For the text-containing cell, return its midpoint in (x, y) coordinate format. 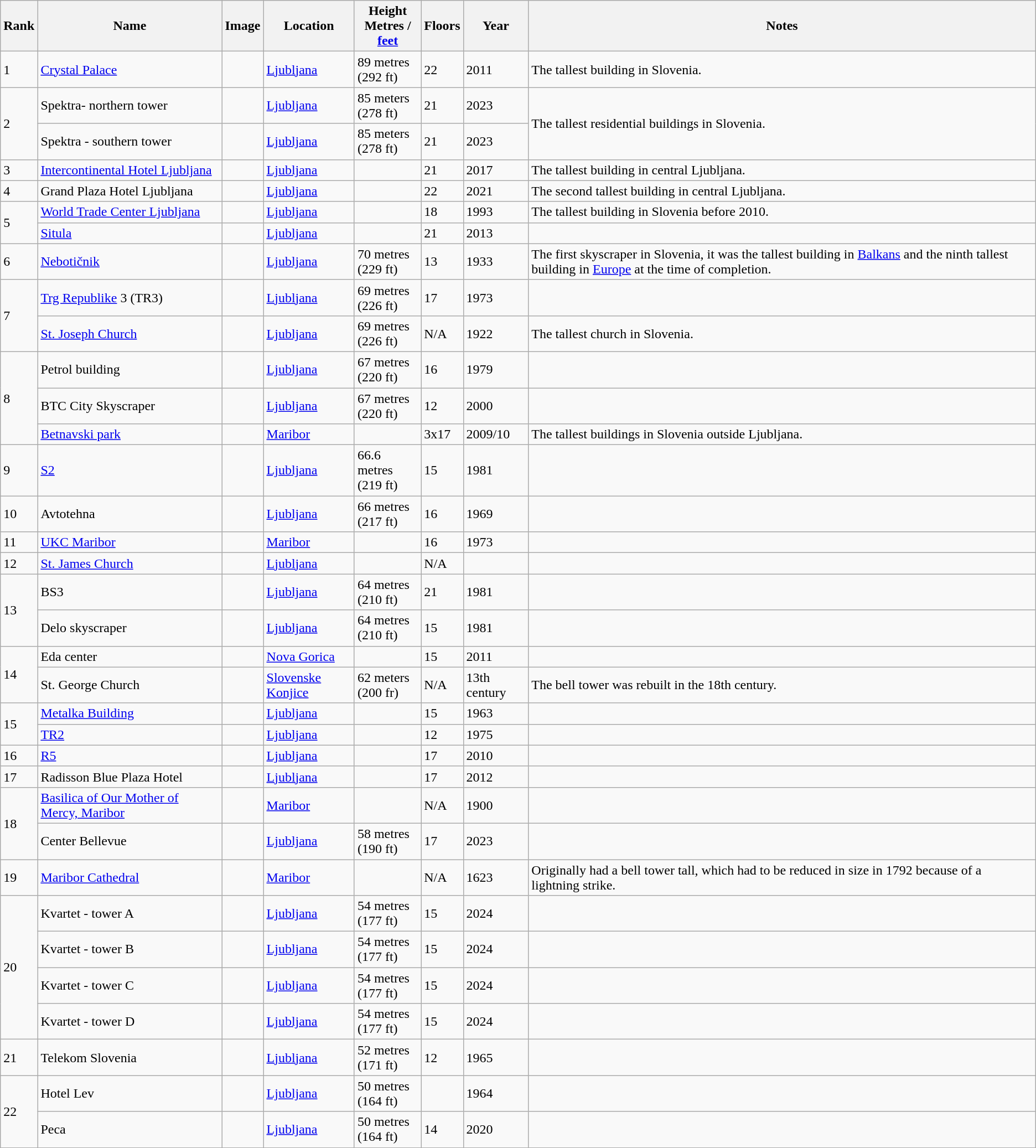
62 meters(200 fr) (387, 685)
Nova Gorica (309, 656)
Rank (19, 26)
1900 (496, 805)
70 metres(229 ft) (387, 261)
The tallest building in central Ljubljana. (782, 170)
Spektra - southern tower (129, 142)
Kvartet - tower C (129, 985)
5 (19, 223)
Center Bellevue (129, 841)
Crystal Palace (129, 70)
Year (496, 26)
Kvartet - tower A (129, 913)
Telekom Slovenia (129, 1057)
S2 (129, 470)
Grand Plaza Hotel Ljubljana (129, 191)
HeightMetres / feet (387, 26)
52 metres(171 ft) (387, 1057)
Situla (129, 233)
R5 (129, 756)
1965 (496, 1057)
Avtotehna (129, 514)
BTC City Skyscraper (129, 405)
Eda center (129, 656)
The first skyscraper in Slovenia, it was the tallest building in Balkans and the ninth tallest building in Europe at the time of completion. (782, 261)
Hotel Lev (129, 1094)
Peca (129, 1129)
11 (19, 542)
1979 (496, 370)
10 (19, 514)
1623 (496, 877)
Metalka Building (129, 713)
6 (19, 261)
2012 (496, 777)
1975 (496, 735)
Nebotičnik (129, 261)
13th century (496, 685)
St. Joseph Church (129, 333)
The second tallest building in central Ljubljana. (782, 191)
2020 (496, 1129)
The tallest church in Slovenia. (782, 333)
St. George Church (129, 685)
3x17 (442, 435)
7 (19, 316)
Slovenske Konjice (309, 685)
1963 (496, 713)
2017 (496, 170)
TR2 (129, 735)
1933 (496, 261)
1969 (496, 514)
9 (19, 470)
Location (309, 26)
Petrol building (129, 370)
Radisson Blue Plaza Hotel (129, 777)
Spektra- northern tower (129, 105)
Kvartet - tower B (129, 950)
Maribor Cathedral (129, 877)
2013 (496, 233)
St. James Church (129, 563)
The tallest building in Slovenia before 2010. (782, 212)
The bell tower was rebuilt in the 18th century. (782, 685)
Basilica of Our Mother of Mercy, Maribor (129, 805)
1922 (496, 333)
2021 (496, 191)
1993 (496, 212)
The tallest buildings in Slovenia outside Ljubljana. (782, 435)
Image (242, 26)
8 (19, 398)
58 metres(190 ft) (387, 841)
BS3 (129, 592)
World Trade Center Ljubljana (129, 212)
89 metres(292 ft) (387, 70)
Delo skyscraper (129, 628)
Trg Republike 3 (TR3) (129, 298)
2 (19, 123)
Intercontinental Hotel Ljubljana (129, 170)
2010 (496, 756)
The tallest residential buildings in Slovenia. (782, 123)
Notes (782, 26)
2009/10 (496, 435)
66.6 metres(219 ft) (387, 470)
19 (19, 877)
The tallest building in Slovenia. (782, 70)
Betnavski park (129, 435)
Kvartet - tower D (129, 1022)
20 (19, 968)
Name (129, 26)
1964 (496, 1094)
UKC Maribor (129, 542)
2000 (496, 405)
3 (19, 170)
4 (19, 191)
66 metres(217 ft) (387, 514)
Floors (442, 26)
1 (19, 70)
Originally had a bell tower tall, which had to be reduced in size in 1792 because of a lightning strike. (782, 877)
